Detect which cell encompasses the target text, then output its [x, y] center coordinate. 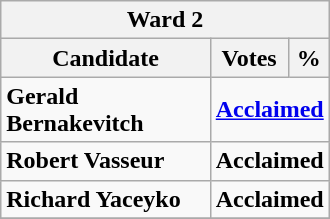
Gerald Bernakevitch [106, 110]
Ward 2 [165, 20]
Robert Vasseur [106, 161]
Votes [249, 58]
% [308, 58]
Candidate [106, 58]
Richard Yaceyko [106, 199]
